Return [x, y] of the center of cell containing provided text 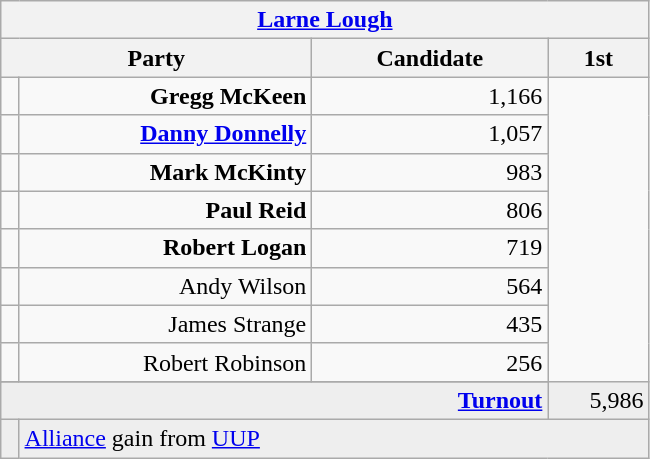
James Strange [166, 324]
Party [156, 58]
1,057 [430, 134]
806 [430, 210]
256 [430, 362]
719 [430, 248]
435 [430, 324]
Gregg McKeen [166, 96]
Larne Lough [325, 20]
Alliance gain from UUP [334, 438]
1st [598, 58]
564 [430, 286]
Turnout [274, 400]
Robert Robinson [166, 362]
5,986 [598, 400]
Robert Logan [166, 248]
Mark McKinty [166, 172]
1,166 [430, 96]
Candidate [430, 58]
Paul Reid [166, 210]
Andy Wilson [166, 286]
Danny Donnelly [166, 134]
983 [430, 172]
